For the text-containing cell, return its midpoint in [x, y] coordinate format. 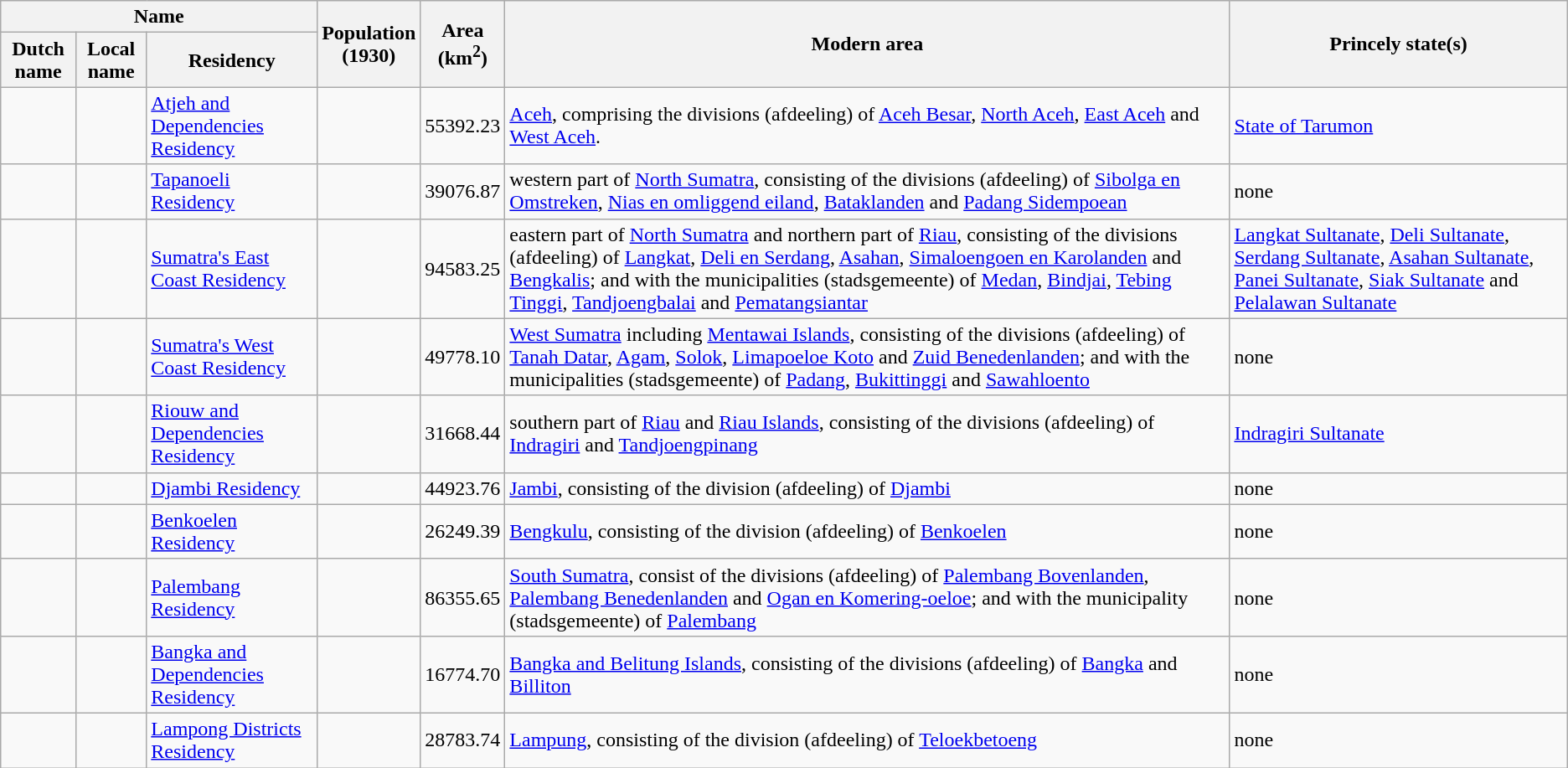
southern part of Riau and Riau Islands, consisting of the divisions (afdeeling) of Indragiri and Tandjoengpinang [868, 434]
Sumatra's West Coast Residency [232, 357]
Sumatra's East Coast Residency [232, 268]
Lampung, consisting of the division (afdeeling) of Teloekbetoeng [868, 740]
Djambi Residency [232, 488]
State of Tarumon [1399, 126]
Palembang Residency [232, 597]
55392.23 [462, 126]
Modern area [868, 44]
Bangka and Dependencies Residency [232, 674]
39076.87 [462, 191]
Tapanoeli Residency [232, 191]
Residency [232, 60]
Dutch name [39, 60]
Atjeh and Dependencies Residency [232, 126]
Riouw and Dependencies Residency [232, 434]
26249.39 [462, 531]
Langkat Sultanate, Deli Sultanate, Serdang Sultanate, Asahan Sultanate, Panei Sultanate, Siak Sultanate and Pelalawan Sultanate [1399, 268]
Lampong Districts Residency [232, 740]
94583.25 [462, 268]
Aceh, comprising the divisions (afdeeling) of Aceh Besar, North Aceh, East Aceh and West Aceh. [868, 126]
Bengkulu, consisting of the division (afdeeling) of Benkoelen [868, 531]
Bangka and Belitung Islands, consisting of the divisions (afdeeling) of Bangka and Billiton [868, 674]
Area(km2) [462, 44]
49778.10 [462, 357]
16774.70 [462, 674]
31668.44 [462, 434]
44923.76 [462, 488]
Jambi, consisting of the division (afdeeling) of Djambi [868, 488]
Princely state(s) [1399, 44]
Local name [111, 60]
Population(1930) [369, 44]
Indragiri Sultanate [1399, 434]
Benkoelen Residency [232, 531]
86355.65 [462, 597]
28783.74 [462, 740]
Name [159, 17]
